Locate the cell with the specified text and output its (x, y) center coordinate. 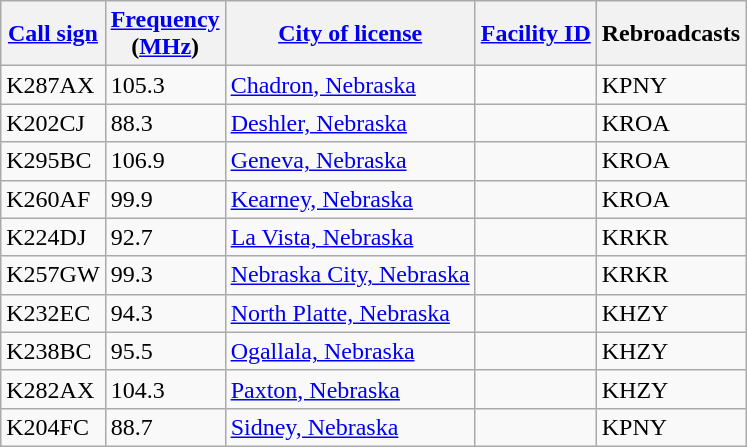
92.7 (165, 237)
K238BC (53, 351)
K287AX (53, 85)
88.7 (165, 427)
99.3 (165, 275)
K260AF (53, 199)
K204FC (53, 427)
North Platte, Nebraska (350, 313)
99.9 (165, 199)
106.9 (165, 161)
Frequency(MHz) (165, 34)
Ogallala, Nebraska (350, 351)
La Vista, Nebraska (350, 237)
Kearney, Nebraska (350, 199)
Facility ID (536, 34)
K295BC (53, 161)
Paxton, Nebraska (350, 389)
City of license (350, 34)
K282AX (53, 389)
95.5 (165, 351)
88.3 (165, 123)
K232EC (53, 313)
105.3 (165, 85)
94.3 (165, 313)
Call sign (53, 34)
104.3 (165, 389)
Chadron, Nebraska (350, 85)
Rebroadcasts (670, 34)
K257GW (53, 275)
K224DJ (53, 237)
Sidney, Nebraska (350, 427)
Geneva, Nebraska (350, 161)
K202CJ (53, 123)
Deshler, Nebraska (350, 123)
Nebraska City, Nebraska (350, 275)
